Scan for the cell matching the given text and deliver its [X, Y] coordinate at center. 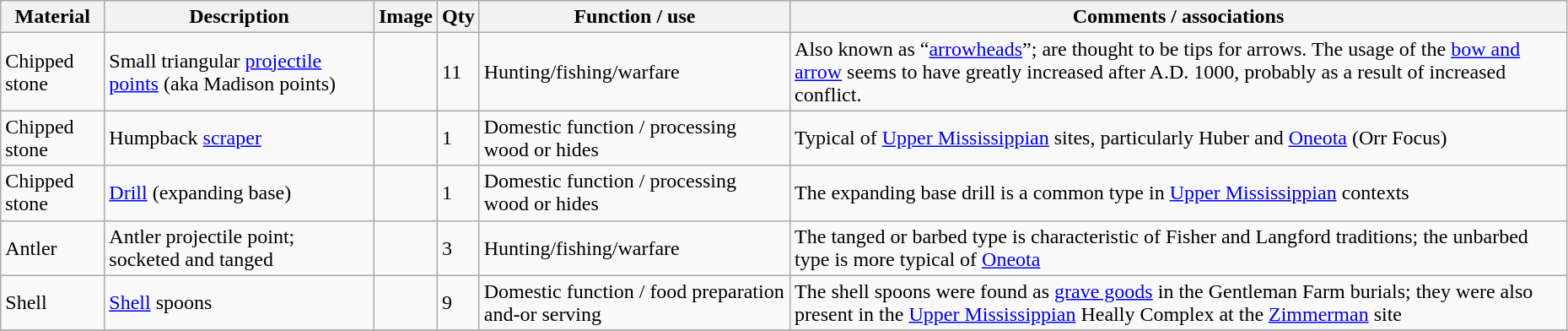
Shell spoons [240, 302]
Antler [52, 248]
The tanged or barbed type is characteristic of Fisher and Langford traditions; the unbarbed type is more typical of Oneota [1179, 248]
Function / use [634, 17]
Description [240, 17]
9 [458, 302]
Material [52, 17]
The expanding base drill is a common type in Upper Mississippian contexts [1179, 193]
Humpback scraper [240, 138]
11 [458, 72]
Typical of Upper Mississippian sites, particularly Huber and Oneota (Orr Focus) [1179, 138]
Shell [52, 302]
Small triangular projectile points (aka Madison points) [240, 72]
Domestic function / food preparation and-or serving [634, 302]
Image [405, 17]
Comments / associations [1179, 17]
Antler projectile point; socketed and tanged [240, 248]
3 [458, 248]
Drill (expanding base) [240, 193]
Qty [458, 17]
